Identify which cell holds the provided text, then report its (X, Y) central coordinate. 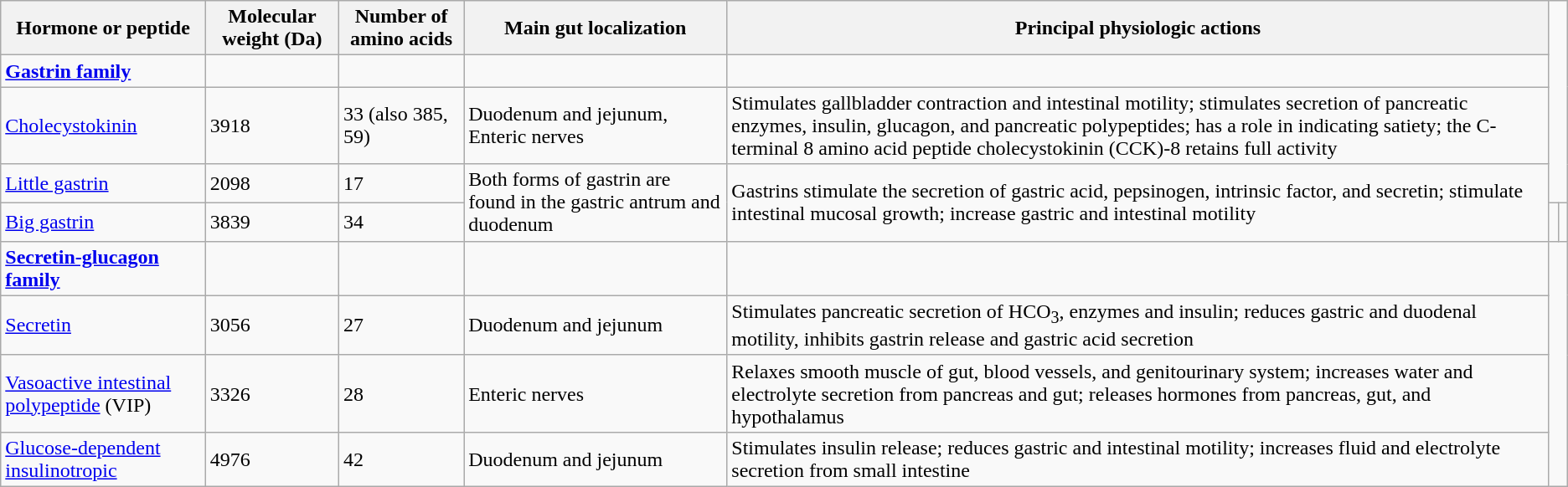
Both forms of gastrin are found in the gastric antrum and duodenum (596, 202)
4976 (271, 459)
Principal physiologic actions (1137, 28)
Vasoactive intestinal polypeptide (VIP) (104, 393)
27 (402, 325)
Secretin (104, 325)
42 (402, 459)
Number of amino acids (402, 28)
Little gastrin (104, 183)
Hormone or peptide (104, 28)
Duodenum and jejunum, Enteric nerves (596, 126)
Big gastrin (104, 222)
28 (402, 393)
Gastrin family (104, 71)
3839 (271, 222)
2098 (271, 183)
Stimulates insulin release; reduces gastric and intestinal motility; increases fluid and electrolyte secretion from small intestine (1137, 459)
3056 (271, 325)
Cholecystokinin (104, 126)
17 (402, 183)
33 (also 385, 59) (402, 126)
Glucose-dependent insulinotropic (104, 459)
Molecular weight (Da) (271, 28)
3326 (271, 393)
34 (402, 222)
Enteric nerves (596, 393)
Secretin-glucagon family (104, 268)
Main gut localization (596, 28)
3918 (271, 126)
